Determine the (X, Y) coordinate at the center of the cell enclosing the given text.  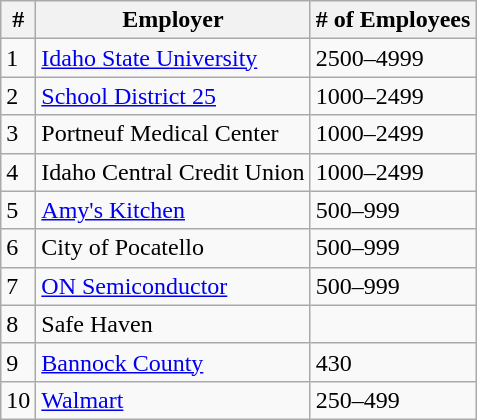
Walmart (173, 400)
5 (18, 210)
6 (18, 248)
ON Semiconductor (173, 286)
250–499 (393, 400)
Bannock County (173, 362)
9 (18, 362)
8 (18, 324)
3 (18, 134)
10 (18, 400)
7 (18, 286)
Portneuf Medical Center (173, 134)
Idaho State University (173, 58)
Idaho Central Credit Union (173, 172)
School District 25 (173, 96)
2 (18, 96)
1 (18, 58)
Amy's Kitchen (173, 210)
Safe Haven (173, 324)
430 (393, 362)
2500–4999 (393, 58)
4 (18, 172)
# of Employees (393, 20)
City of Pocatello (173, 248)
# (18, 20)
Employer (173, 20)
